For the text-containing cell, return its midpoint in (x, y) coordinate format. 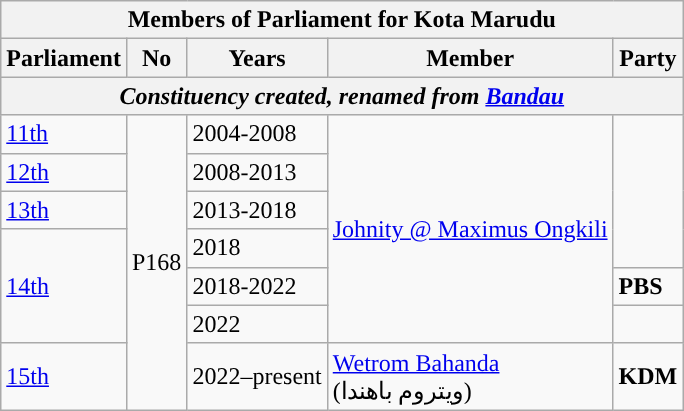
15th (64, 376)
2022 (257, 324)
2004-2008 (257, 134)
Party (648, 58)
2013-2018 (257, 210)
2022–present (257, 376)
P168 (156, 262)
12th (64, 172)
Constituency created, renamed from Bandau (342, 96)
Johnity @ Maximus Ongkili (470, 229)
13th (64, 210)
Members of Parliament for Kota Marudu (342, 20)
2018 (257, 248)
14th (64, 286)
Parliament (64, 58)
Years (257, 58)
KDM (648, 376)
2018-2022 (257, 286)
2008-2013 (257, 172)
Wetrom Bahanda (ويتروم باهندا) (470, 376)
11th (64, 134)
Member (470, 58)
PBS (648, 286)
No (156, 58)
